Return (X, Y) of the center of cell containing provided text 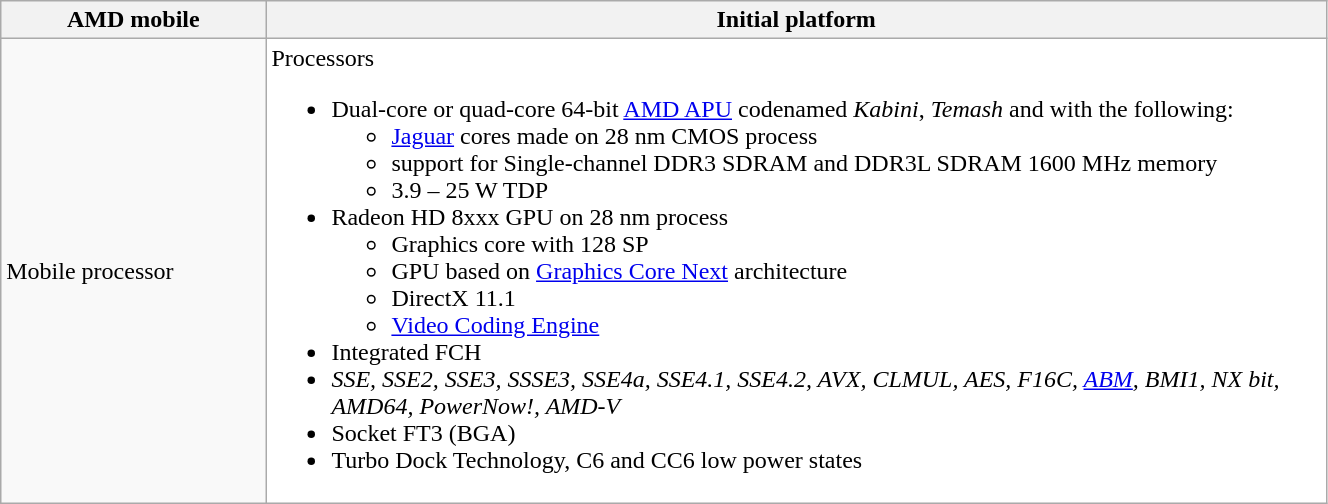
AMD mobile (134, 20)
Initial platform (796, 20)
Mobile processor (134, 271)
